Capture the cell that displays the provided text and extract its [X, Y] central coordinate. 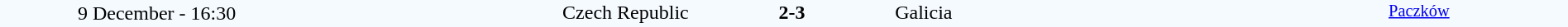
9 December - 16:30 [157, 13]
Czech Republic [501, 12]
Paczków [1419, 13]
2-3 [791, 12]
Galicia [1082, 12]
